Provide the [X, Y] coordinate of the cell's center where the given text is located.  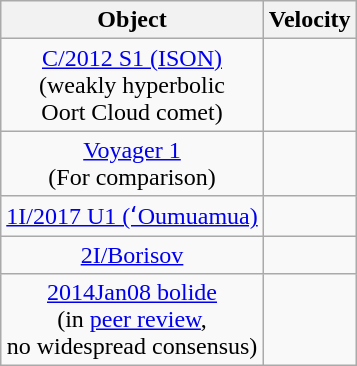
2I/Borisov [132, 255]
1I/2017 U1 (ʻOumuamua) [132, 216]
2014Jan08 bolide(in peer review, no widespread consensus) [132, 320]
Object [132, 20]
Voyager 1(For comparison) [132, 164]
C/2012 S1 (ISON)(weakly hyperbolicOort Cloud comet) [132, 85]
Velocity [310, 20]
